Determine the [x, y] coordinate at the center of the cell enclosing the given text.  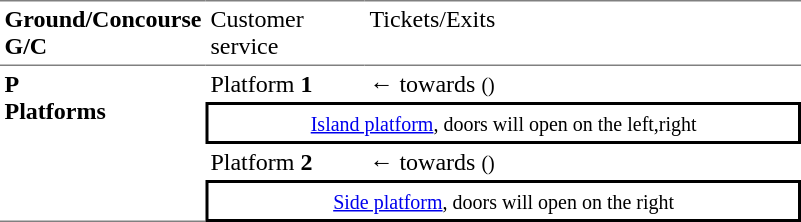
Platform 2 [286, 162]
Customer service [286, 32]
Ground/ConcourseG/C [103, 32]
PPlatforms [103, 143]
Platform 1 [286, 83]
Tickets/Exits [583, 32]
